Detect which cell encompasses the target text, then output its (X, Y) center coordinate. 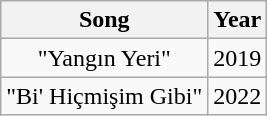
2019 (238, 58)
"Bi' Hiçmişim Gibi" (104, 96)
Year (238, 20)
Song (104, 20)
"Yangın Yeri" (104, 58)
2022 (238, 96)
